Locate the cell with the specified text and output its (X, Y) center coordinate. 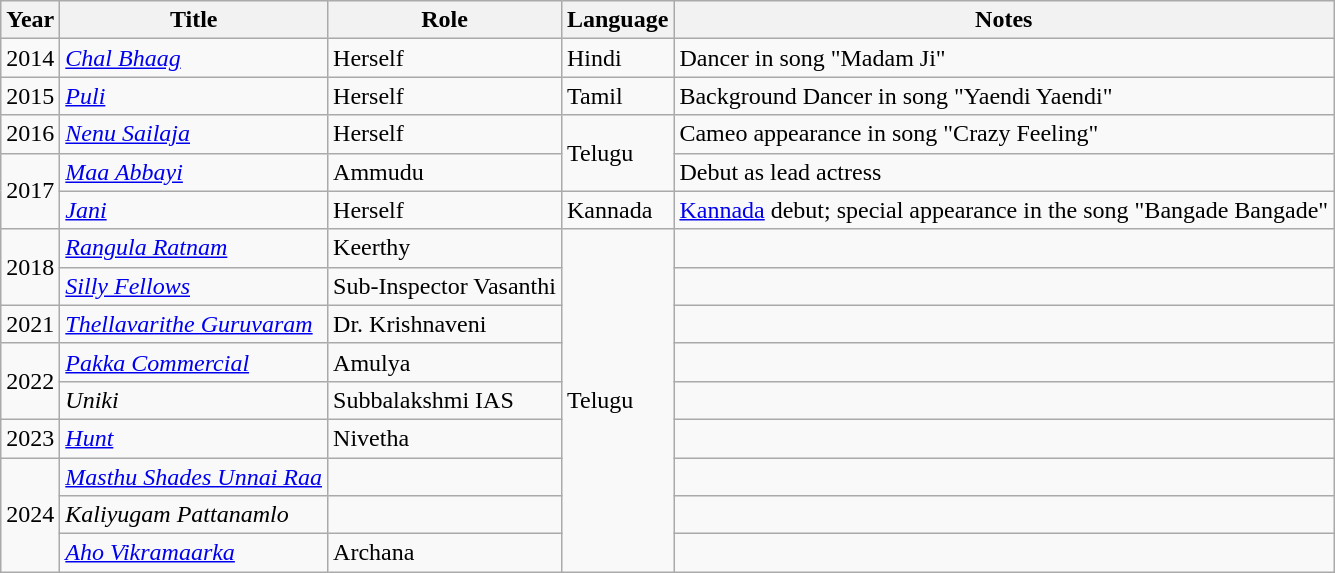
Uniki (194, 400)
Puli (194, 96)
2015 (30, 96)
Thellavarithe Guruvaram (194, 324)
Title (194, 20)
Kannada debut; special appearance in the song "Bangade Bangade" (1004, 210)
2024 (30, 515)
2016 (30, 134)
Pakka Commercial (194, 362)
Archana (445, 553)
Kaliyugam Pattanamlo (194, 515)
2023 (30, 438)
Sub-Inspector Vasanthi (445, 286)
2014 (30, 58)
Maa Abbayi (194, 172)
Jani (194, 210)
2022 (30, 381)
Rangula Ratnam (194, 248)
Amulya (445, 362)
Debut as lead actress (1004, 172)
Nenu Sailaja (194, 134)
Role (445, 20)
Background Dancer in song "Yaendi Yaendi" (1004, 96)
2018 (30, 267)
Hunt (194, 438)
Chal Bhaag (194, 58)
Subbalakshmi IAS (445, 400)
Cameo appearance in song "Crazy Feeling" (1004, 134)
2021 (30, 324)
Silly Fellows (194, 286)
Year (30, 20)
Ammudu (445, 172)
Hindi (617, 58)
Aho Vikramaarka (194, 553)
Keerthy (445, 248)
Kannada (617, 210)
Nivetha (445, 438)
Tamil (617, 96)
Dancer in song "Madam Ji" (1004, 58)
Dr. Krishnaveni (445, 324)
2017 (30, 191)
Masthu Shades Unnai Raa (194, 477)
Notes (1004, 20)
Language (617, 20)
